Return [X, Y] of the center of cell containing provided text 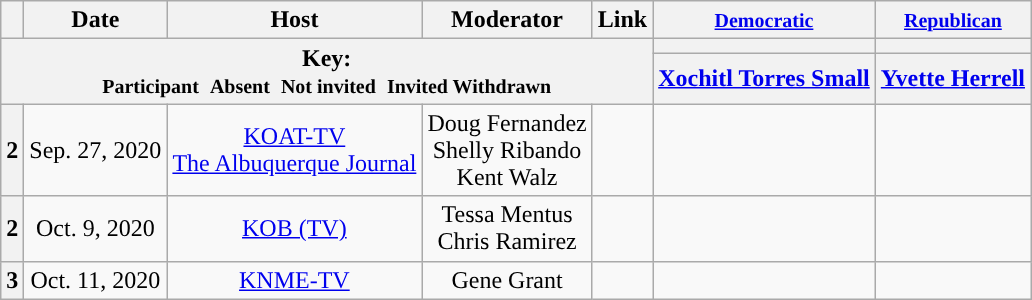
Host [294, 20]
Democratic [764, 20]
Yvette Herrell [952, 78]
Date [96, 20]
KOAT-TVThe Albuquerque Journal [294, 150]
Gene Grant [507, 280]
Oct. 11, 2020 [96, 280]
Republican [952, 20]
Sep. 27, 2020 [96, 150]
Xochitl Torres Small [764, 78]
Oct. 9, 2020 [96, 228]
KOB (TV) [294, 228]
Tessa MentusChris Ramirez [507, 228]
Key: Participant Absent Not invited Invited Withdrawn [327, 72]
Link [622, 20]
Moderator [507, 20]
Doug FernandezShelly RibandoKent Walz [507, 150]
3 [12, 280]
KNME-TV [294, 280]
